From the cell containing the given text, extract its center point as [X, Y] coordinate. 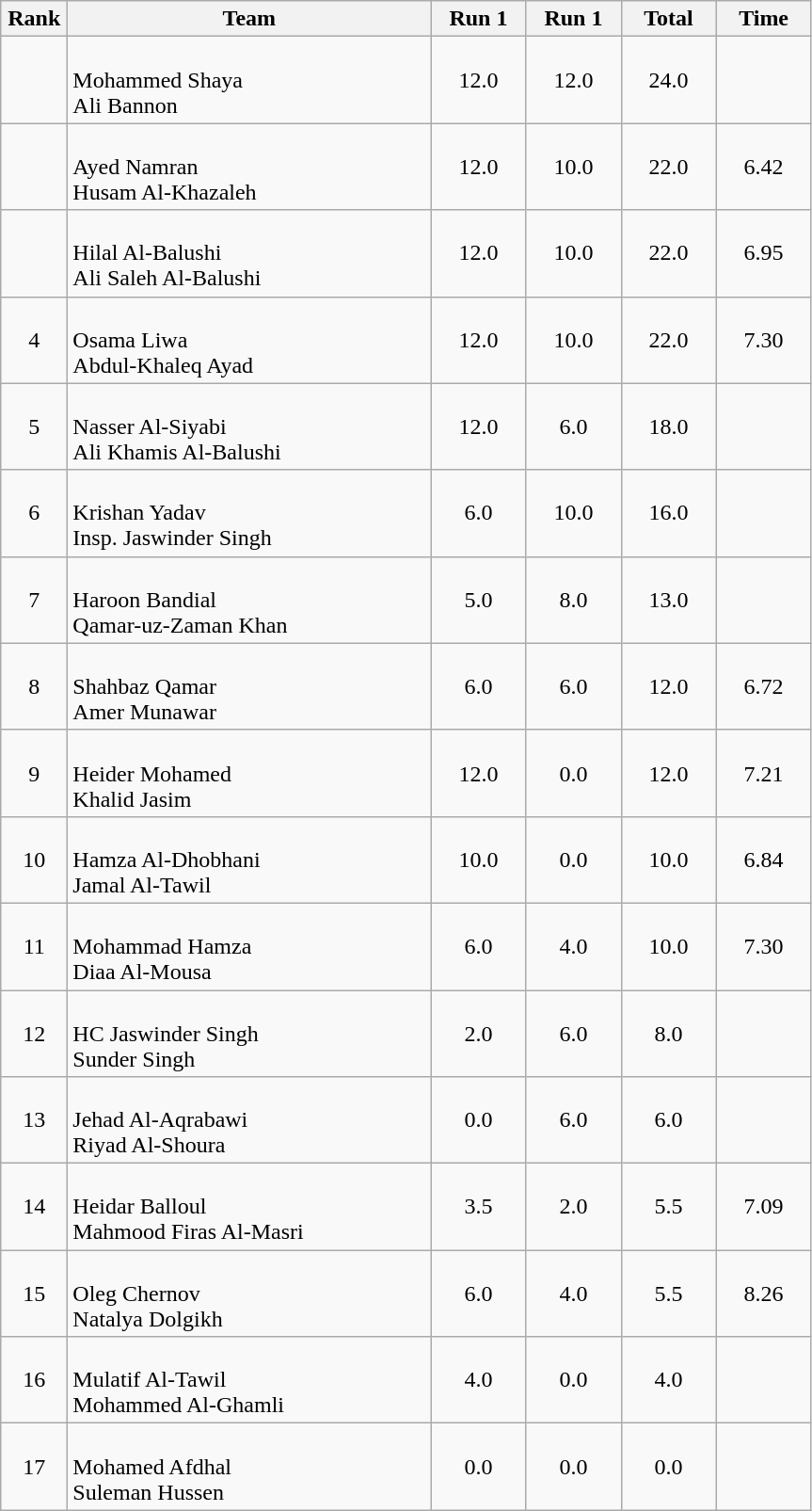
Heider MohamedKhalid Jasim [249, 773]
Time [764, 19]
Osama LiwaAbdul-Khaleq Ayad [249, 340]
Mohamed AfdhalSuleman Hussen [249, 1467]
Total [668, 19]
14 [34, 1207]
11 [34, 946]
6.95 [764, 253]
13 [34, 1120]
7.09 [764, 1207]
24.0 [668, 80]
16 [34, 1380]
3.5 [478, 1207]
6 [34, 513]
Hilal Al-BalushiAli Saleh Al-Balushi [249, 253]
12 [34, 1034]
6.84 [764, 860]
Ayed NamranHusam Al-Khazaleh [249, 167]
Team [249, 19]
Hamza Al-DhobhaniJamal Al-Tawil [249, 860]
Rank [34, 19]
8.26 [764, 1294]
4 [34, 340]
10 [34, 860]
Mohammad HamzaDiaa Al-Mousa [249, 946]
7 [34, 600]
7.21 [764, 773]
17 [34, 1467]
5.0 [478, 600]
13.0 [668, 600]
Oleg ChernovNatalya Dolgikh [249, 1294]
8 [34, 686]
15 [34, 1294]
Nasser Al-SiyabiAli Khamis Al-Balushi [249, 426]
9 [34, 773]
HC Jaswinder SinghSunder Singh [249, 1034]
Krishan YadavInsp. Jaswinder Singh [249, 513]
Mohammed ShayaAli Bannon [249, 80]
Heidar BalloulMahmood Firas Al-Masri [249, 1207]
6.72 [764, 686]
5 [34, 426]
16.0 [668, 513]
18.0 [668, 426]
Haroon BandialQamar-uz-Zaman Khan [249, 600]
Jehad Al-AqrabawiRiyad Al-Shoura [249, 1120]
Mulatif Al-TawilMohammed Al-Ghamli [249, 1380]
Shahbaz QamarAmer Munawar [249, 686]
6.42 [764, 167]
